Scan for the cell matching the given text and deliver its [x, y] coordinate at center. 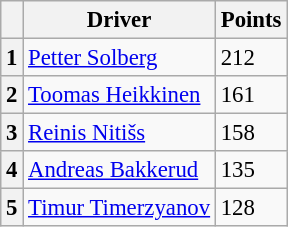
135 [250, 170]
2 [12, 95]
158 [250, 133]
Petter Solberg [120, 58]
128 [250, 208]
3 [12, 133]
Reinis Nitišs [120, 133]
1 [12, 58]
Driver [120, 20]
Points [250, 20]
Timur Timerzyanov [120, 208]
Andreas Bakkerud [120, 170]
Toomas Heikkinen [120, 95]
161 [250, 95]
212 [250, 58]
4 [12, 170]
5 [12, 208]
